Provide the (X, Y) coordinate of the cell's center where the given text is located.  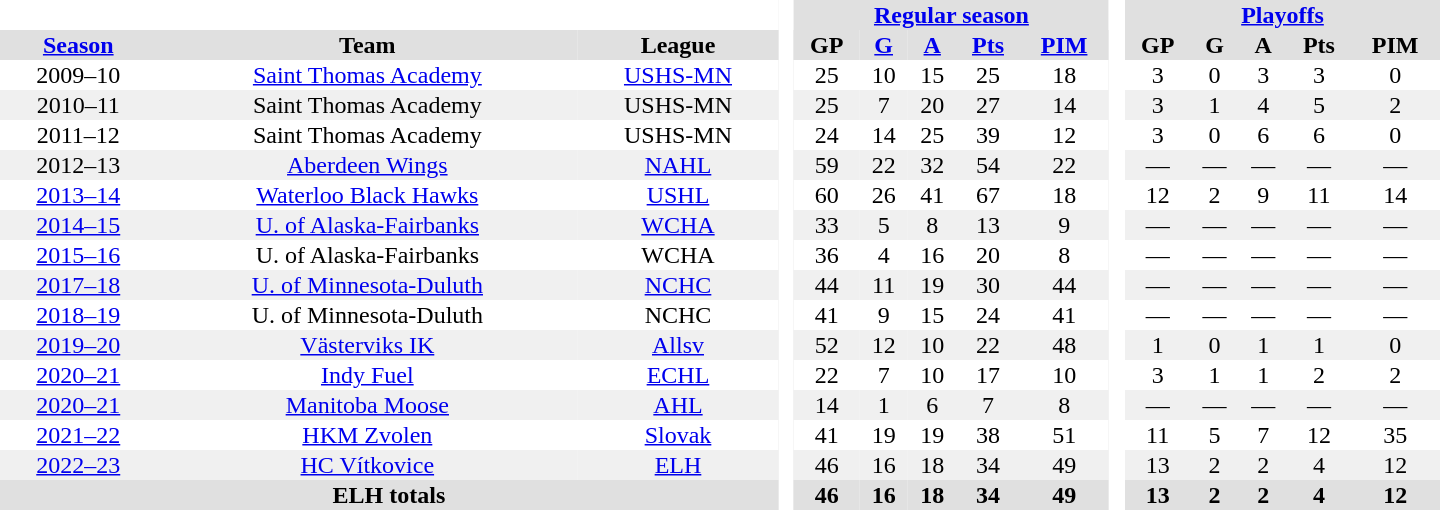
Playoffs (1282, 15)
AHL (678, 405)
2009–10 (78, 75)
League (678, 45)
2012–13 (78, 165)
36 (826, 255)
2018–19 (78, 315)
Indy Fuel (368, 375)
2021–22 (78, 435)
ELH totals (389, 495)
Team (368, 45)
Manitoba Moose (368, 405)
60 (826, 195)
27 (988, 105)
Regular season (952, 15)
54 (988, 165)
2019–20 (78, 345)
51 (1064, 435)
Waterloo Black Hawks (368, 195)
Season (78, 45)
Slovak (678, 435)
33 (826, 225)
38 (988, 435)
2022–23 (78, 465)
35 (1395, 435)
30 (988, 285)
2014–15 (78, 225)
Allsv (678, 345)
26 (884, 195)
2010–11 (78, 105)
67 (988, 195)
ELH (678, 465)
2017–18 (78, 285)
HC Vítkovice (368, 465)
Västerviks IK (368, 345)
39 (988, 135)
48 (1064, 345)
2011–12 (78, 135)
17 (988, 375)
ECHL (678, 375)
2013–14 (78, 195)
Aberdeen Wings (368, 165)
2015–16 (78, 255)
USHL (678, 195)
32 (932, 165)
52 (826, 345)
59 (826, 165)
HKM Zvolen (368, 435)
NAHL (678, 165)
